Determine the [X, Y] coordinate at the center of the cell enclosing the given text.  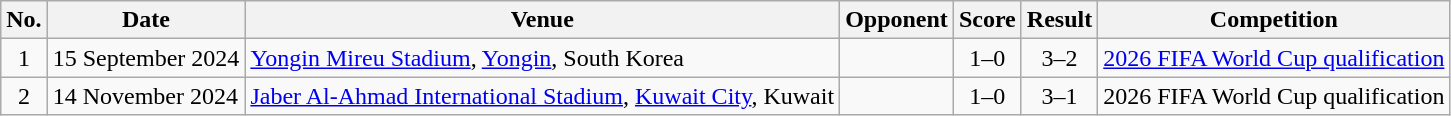
14 November 2024 [146, 96]
No. [24, 20]
3–1 [1059, 96]
Venue [542, 20]
Jaber Al-Ahmad International Stadium, Kuwait City, Kuwait [542, 96]
Score [987, 20]
Yongin Mireu Stadium, Yongin, South Korea [542, 58]
Opponent [897, 20]
3–2 [1059, 58]
2 [24, 96]
1 [24, 58]
Date [146, 20]
Competition [1274, 20]
Result [1059, 20]
15 September 2024 [146, 58]
